Return the (X, Y) coordinate for the center point of the cell that contains the specified text.  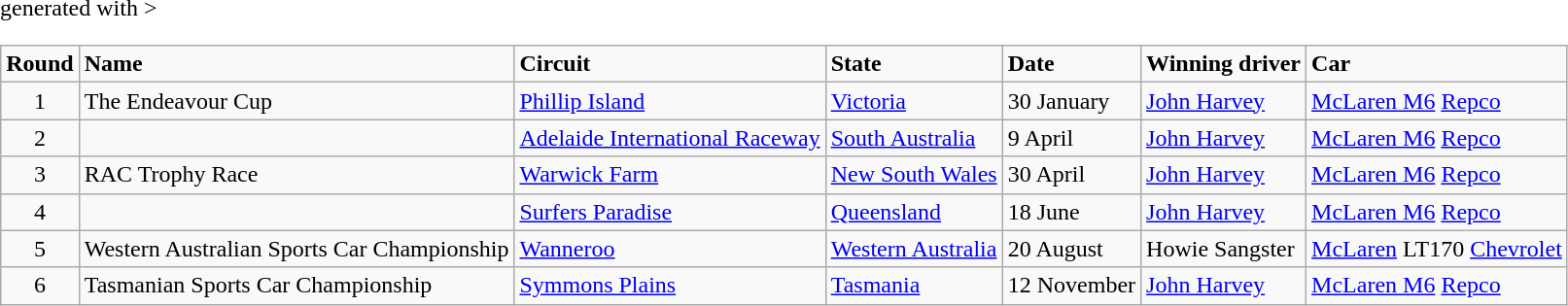
The Endeavour Cup (296, 101)
RAC Trophy Race (296, 175)
Wanneroo (670, 249)
New South Wales (914, 175)
6 (40, 286)
Circuit (670, 64)
Tasmania (914, 286)
30 January (1071, 101)
Symmons Plains (670, 286)
4 (40, 212)
5 (40, 249)
Round (40, 64)
30 April (1071, 175)
Western Australia (914, 249)
Date (1071, 64)
1 (40, 101)
Surfers Paradise (670, 212)
18 June (1071, 212)
Warwick Farm (670, 175)
Victoria (914, 101)
3 (40, 175)
State (914, 64)
Howie Sangster (1224, 249)
Tasmanian Sports Car Championship (296, 286)
Winning driver (1224, 64)
South Australia (914, 138)
Phillip Island (670, 101)
12 November (1071, 286)
9 April (1071, 138)
Car (1437, 64)
Adelaide International Raceway (670, 138)
Name (296, 64)
Western Australian Sports Car Championship (296, 249)
McLaren LT170 Chevrolet (1437, 249)
Queensland (914, 212)
2 (40, 138)
20 August (1071, 249)
